Scan for the cell matching the given text and deliver its [x, y] coordinate at center. 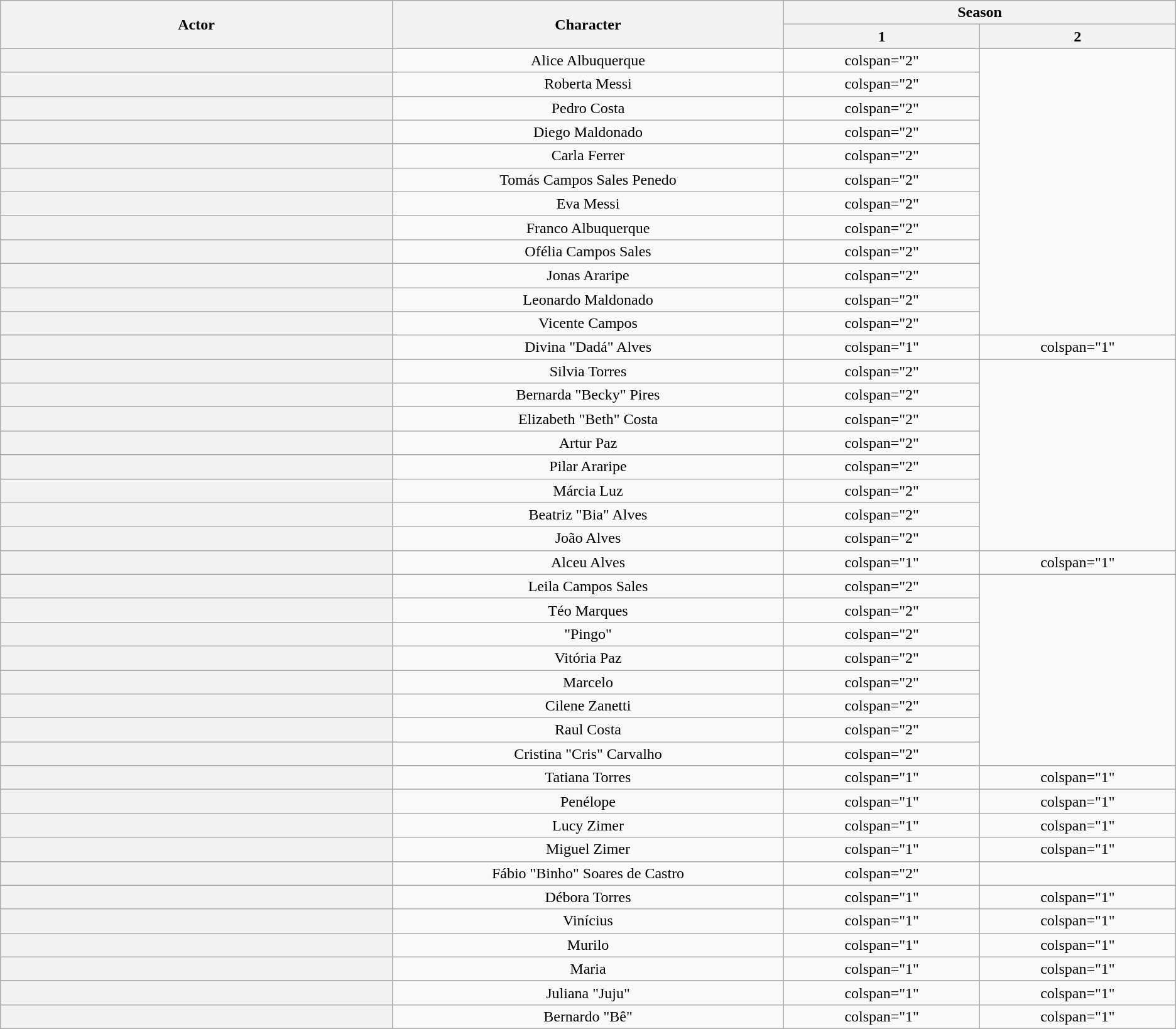
Leonardo Maldonado [588, 300]
Vicente Campos [588, 324]
Silvia Torres [588, 371]
Maria [588, 969]
2 [1078, 36]
Alceu Alves [588, 562]
Artur Paz [588, 443]
Vinícius [588, 921]
Carla Ferrer [588, 156]
Beatriz "Bia" Alves [588, 514]
Pilar Araripe [588, 467]
Leila Campos Sales [588, 586]
Eva Messi [588, 204]
Murilo [588, 945]
Juliana "Juju" [588, 993]
Elizabeth "Beth" Costa [588, 419]
Vitória Paz [588, 658]
Débora Torres [588, 897]
Character [588, 24]
Cilene Zanetti [588, 706]
Ofélia Campos Sales [588, 251]
Alice Albuquerque [588, 60]
Miguel Zimer [588, 849]
Jonas Araripe [588, 275]
Tatiana Torres [588, 778]
Raul Costa [588, 730]
Téo Marques [588, 610]
"Pingo" [588, 634]
João Alves [588, 538]
Season [980, 13]
Marcelo [588, 682]
Márcia Luz [588, 491]
Actor [197, 24]
Roberta Messi [588, 84]
Tomás Campos Sales Penedo [588, 180]
Diego Maldonado [588, 132]
Divina "Dadá" Alves [588, 347]
Fábio "Binho" Soares de Castro [588, 873]
Franco Albuquerque [588, 227]
Cristina "Cris" Carvalho [588, 754]
Lucy Zimer [588, 825]
1 [882, 36]
Penélope [588, 802]
Bernarda "Becky" Pires [588, 395]
Bernardo "Bê" [588, 1016]
Pedro Costa [588, 108]
